Capture the cell that displays the provided text and extract its [x, y] central coordinate. 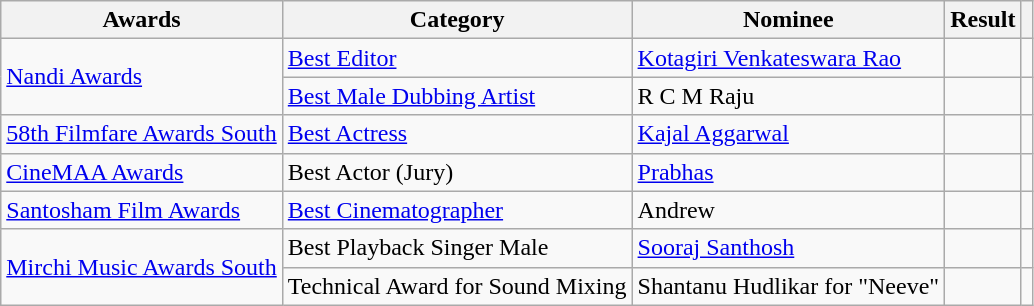
Best Male Dubbing Artist [457, 96]
Mirchi Music Awards South [142, 267]
Nominee [788, 20]
R C M Raju [788, 96]
Santosham Film Awards [142, 210]
Best Actress [457, 134]
Best Cinematographer [457, 210]
Andrew [788, 210]
Nandi Awards [142, 77]
Kotagiri Venkateswara Rao [788, 58]
Best Actor (Jury) [457, 172]
Prabhas [788, 172]
Result [983, 20]
Best Editor [457, 58]
58th Filmfare Awards South [142, 134]
Best Playback Singer Male [457, 248]
Kajal Aggarwal [788, 134]
Sooraj Santhosh [788, 248]
Awards [142, 20]
Technical Award for Sound Mixing [457, 286]
Shantanu Hudlikar for "Neeve" [788, 286]
Category [457, 20]
CineMAA Awards [142, 172]
